Output the (x, y) coordinate of the center of the cell containing the given text.  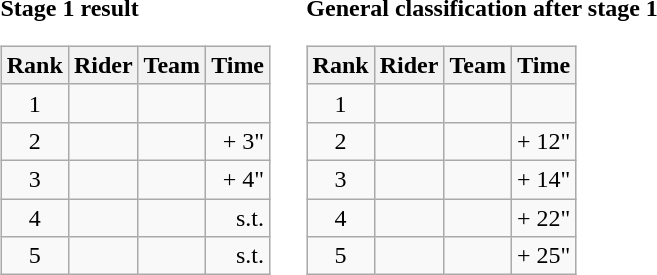
+ 25" (543, 256)
+ 14" (543, 179)
+ 22" (543, 217)
+ 3" (238, 141)
+ 12" (543, 141)
+ 4" (238, 179)
